Detect which cell encompasses the target text, then output its (X, Y) center coordinate. 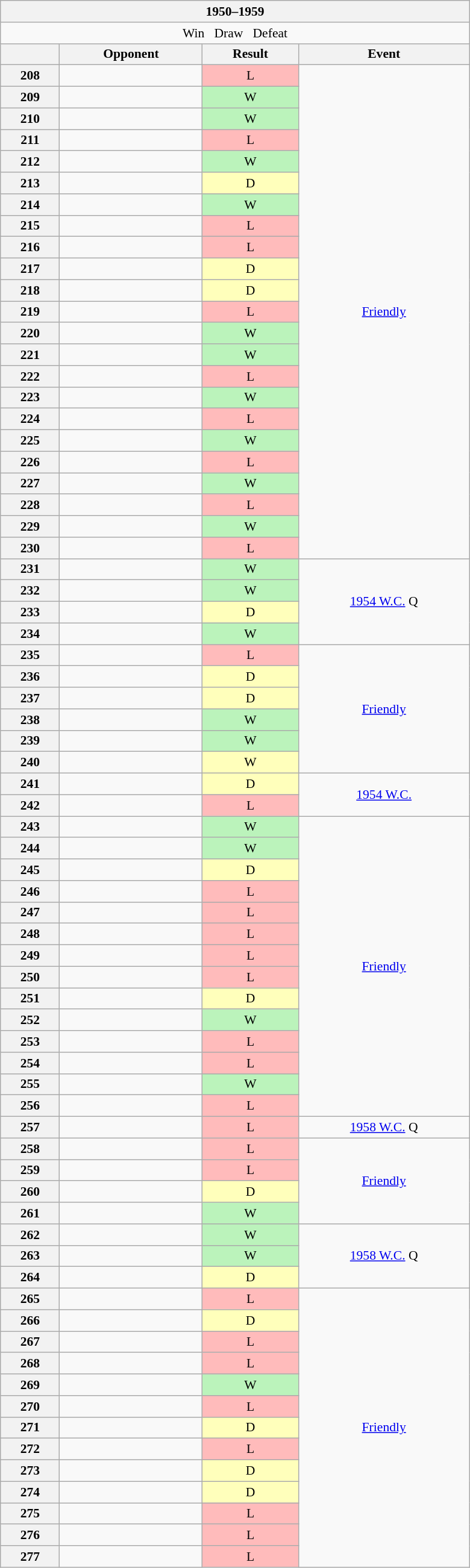
1954 W.C. Q (384, 601)
277 (30, 1557)
242 (30, 805)
266 (30, 1320)
264 (30, 1278)
250 (30, 977)
1954 W.C. (384, 795)
263 (30, 1256)
213 (30, 183)
212 (30, 162)
208 (30, 76)
252 (30, 1020)
239 (30, 741)
210 (30, 119)
262 (30, 1235)
272 (30, 1449)
216 (30, 248)
228 (30, 505)
215 (30, 226)
273 (30, 1471)
211 (30, 140)
236 (30, 677)
Win Draw Defeat (235, 33)
244 (30, 849)
275 (30, 1514)
235 (30, 655)
221 (30, 355)
259 (30, 1170)
254 (30, 1063)
276 (30, 1535)
257 (30, 1128)
1950–1959 (235, 11)
245 (30, 870)
217 (30, 269)
226 (30, 462)
265 (30, 1299)
220 (30, 334)
Event (384, 54)
267 (30, 1342)
246 (30, 892)
253 (30, 1042)
251 (30, 999)
231 (30, 569)
248 (30, 934)
222 (30, 376)
214 (30, 205)
261 (30, 1213)
269 (30, 1385)
230 (30, 548)
219 (30, 312)
232 (30, 591)
271 (30, 1428)
274 (30, 1492)
218 (30, 290)
224 (30, 419)
234 (30, 634)
233 (30, 613)
229 (30, 526)
225 (30, 441)
223 (30, 398)
241 (30, 784)
240 (30, 763)
258 (30, 1149)
Opponent (131, 54)
255 (30, 1084)
247 (30, 913)
Result (251, 54)
238 (30, 720)
237 (30, 698)
227 (30, 484)
270 (30, 1407)
256 (30, 1106)
249 (30, 956)
209 (30, 98)
268 (30, 1364)
260 (30, 1192)
243 (30, 827)
